Search for the cell housing the specified text and yield its (x, y) center coordinate. 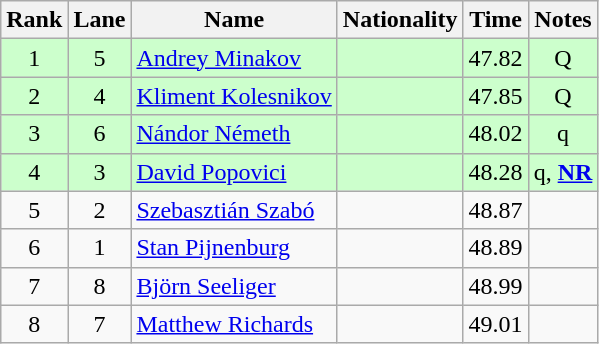
Lane (100, 20)
Notes (563, 20)
Name (234, 20)
q (563, 134)
48.02 (496, 134)
48.87 (496, 210)
47.82 (496, 58)
Szebasztián Szabó (234, 210)
Björn Seeliger (234, 286)
Stan Pijnenburg (234, 248)
48.28 (496, 172)
48.99 (496, 286)
Andrey Minakov (234, 58)
Time (496, 20)
Matthew Richards (234, 324)
Rank (34, 20)
David Popovici (234, 172)
Nationality (400, 20)
Nándor Németh (234, 134)
Kliment Kolesnikov (234, 96)
47.85 (496, 96)
49.01 (496, 324)
q, NR (563, 172)
48.89 (496, 248)
